From the cell containing the given text, extract its center point as (X, Y) coordinate. 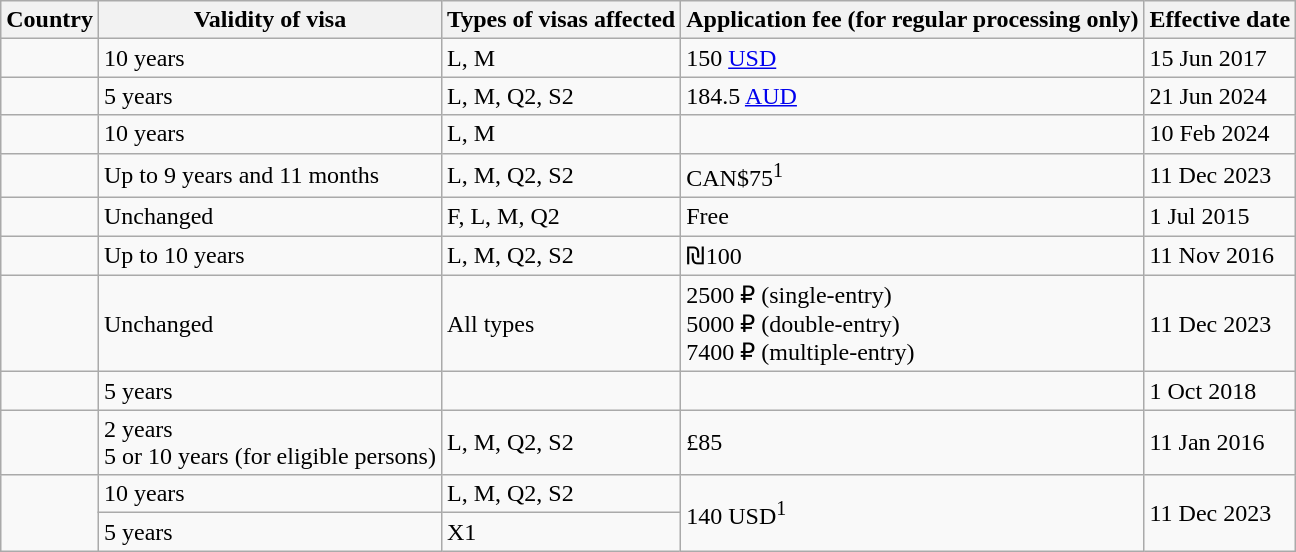
All types (560, 324)
₪100 (912, 256)
21 Jun 2024 (1220, 96)
2 years 5 or 10 years (for eligible persons) (270, 442)
1 Jul 2015 (1220, 217)
15 Jun 2017 (1220, 58)
1 Oct 2018 (1220, 391)
£85 (912, 442)
184.5 AUD (912, 96)
Effective date (1220, 20)
150 USD (912, 58)
Free (912, 217)
Types of visas affected (560, 20)
Up to 10 years (270, 256)
F, L, M, Q2 (560, 217)
Application fee (for regular processing only) (912, 20)
2500 ₽ (single-entry) 5000 ₽ (double-entry) 7400 ₽ (multiple-entry) (912, 324)
10 Feb 2024 (1220, 134)
Up to 9 years and 11 months (270, 176)
Country (50, 20)
11 Jan 2016 (1220, 442)
11 Nov 2016 (1220, 256)
CAN$751 (912, 176)
140 USD1 (912, 513)
X1 (560, 532)
Validity of visa (270, 20)
